Determine the (x, y) coordinate at the center of the cell enclosing the given text.  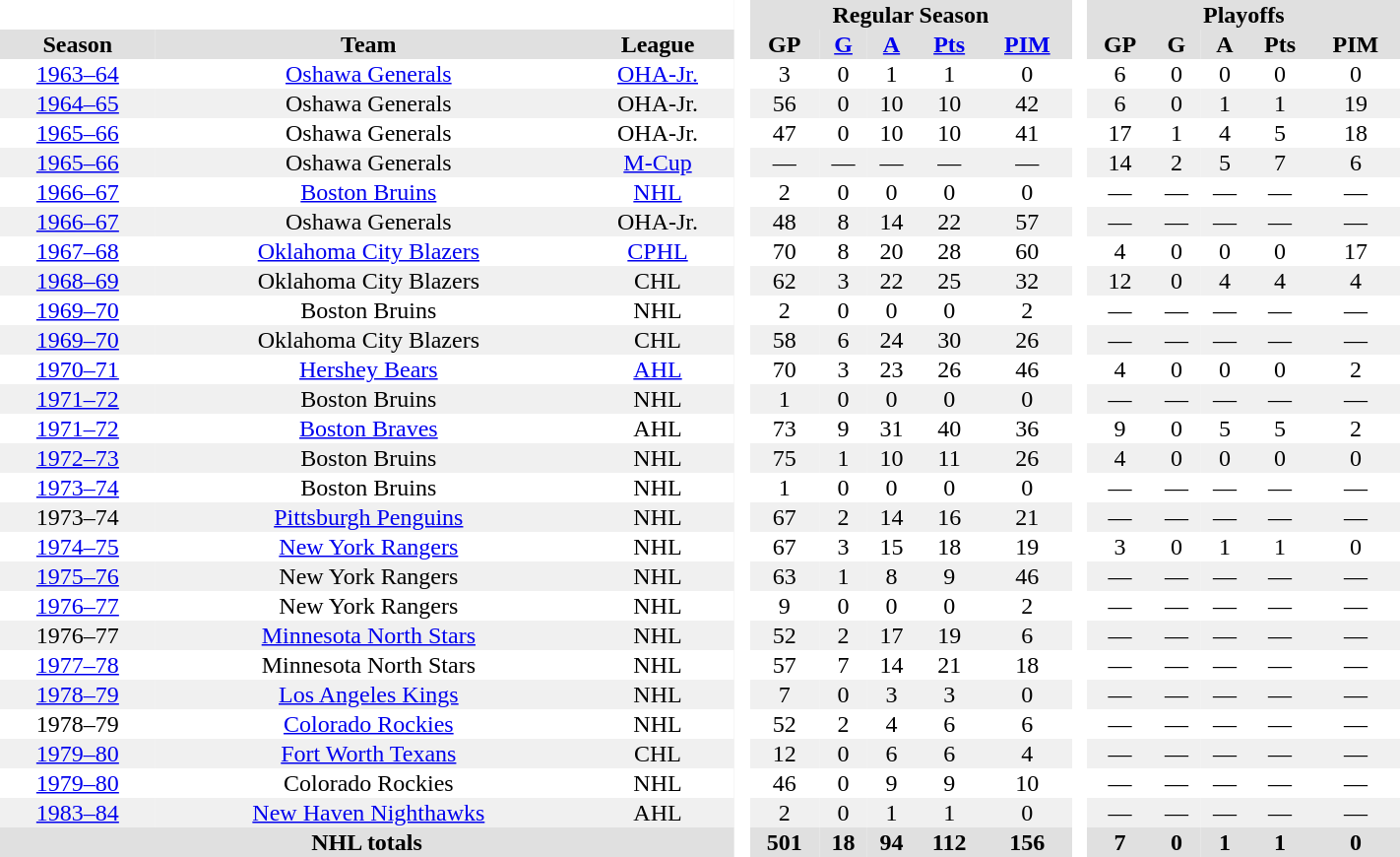
Los Angeles Kings (368, 694)
36 (1027, 428)
20 (892, 251)
28 (949, 251)
1974–75 (78, 547)
Hershey Bears (368, 369)
Pittsburgh Penguins (368, 517)
16 (949, 517)
Season (78, 44)
62 (784, 281)
156 (1027, 842)
Team (368, 44)
Fort Worth Texans (368, 754)
Playoffs (1244, 15)
56 (784, 103)
30 (949, 340)
60 (1027, 251)
1977–78 (78, 665)
40 (949, 428)
112 (949, 842)
63 (784, 576)
CPHL (658, 251)
31 (892, 428)
1968–69 (78, 281)
32 (1027, 281)
League (658, 44)
1963–64 (78, 74)
42 (1027, 103)
47 (784, 133)
15 (892, 547)
M-Cup (658, 163)
NHL totals (366, 842)
1967–68 (78, 251)
Regular Season (910, 15)
48 (784, 222)
New Haven Nighthawks (368, 813)
11 (949, 458)
41 (1027, 133)
24 (892, 340)
75 (784, 458)
1970–71 (78, 369)
Boston Braves (368, 428)
501 (784, 842)
25 (949, 281)
1983–84 (78, 813)
73 (784, 428)
23 (892, 369)
58 (784, 340)
94 (892, 842)
1975–76 (78, 576)
1964–65 (78, 103)
1972–73 (78, 458)
